Extract the [x, y] coordinate from the center of the cell holding the provided text.  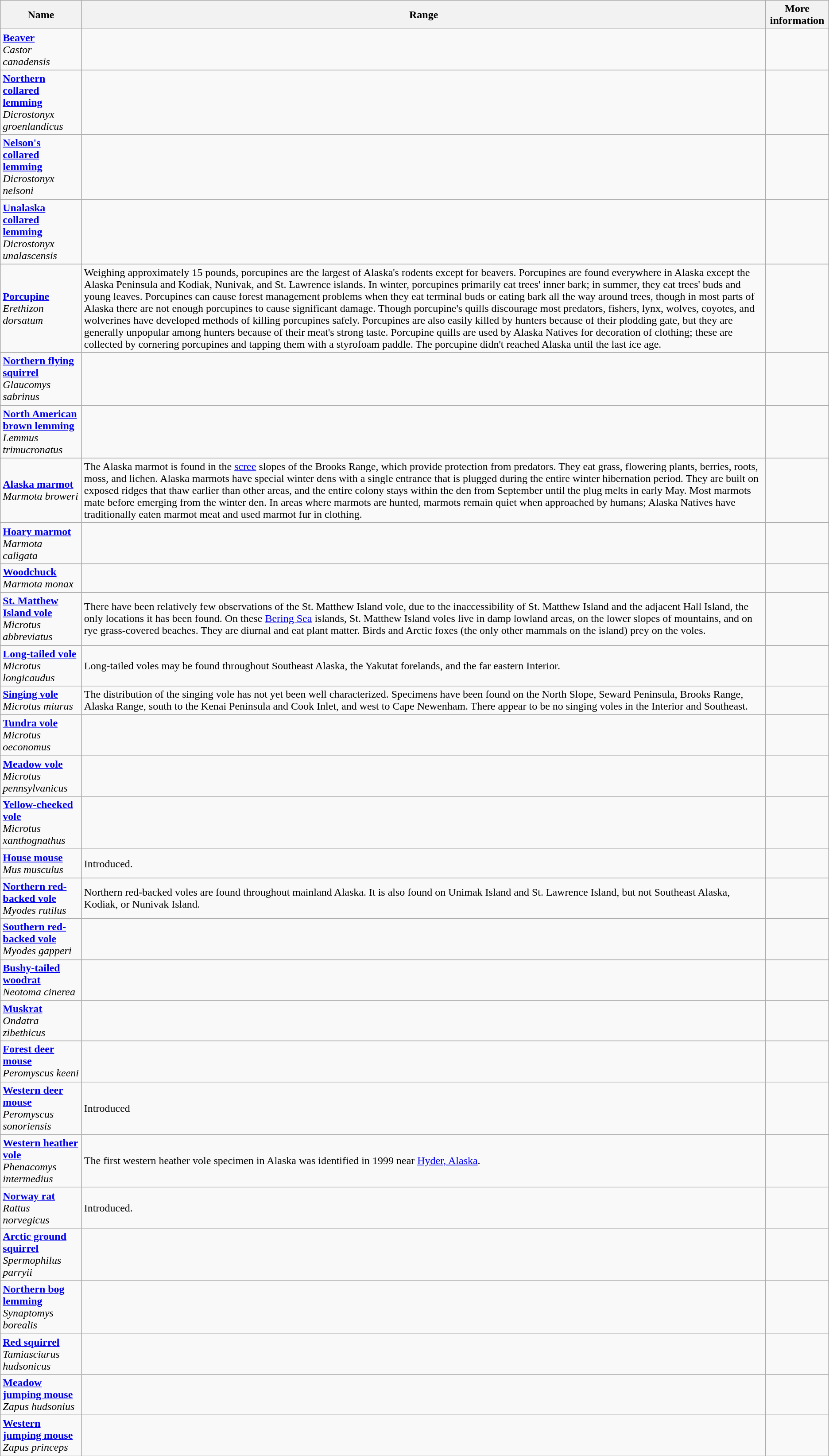
Alaska marmot Marmota broweri [41, 490]
Western deer mouse Peromyscus sonoriensis [41, 1108]
Northern bog lemming Synaptomys borealis [41, 1307]
Norway rat Rattus norvegicus [41, 1208]
Arctic ground squirrelSpermophilus parryii [41, 1254]
Western heather vole Phenacomys intermedius [41, 1161]
North American brown lemming Lemmus trimucronatus [41, 431]
Northern collared lemming Dicrostonyx groenlandicus [41, 102]
Northern red-backed vole Myodes rutilus [41, 898]
Range [423, 15]
Beaver Castor canadensis [41, 50]
Nelson's collared lemming Dicrostonyx nelsoni [41, 167]
Southern red-backed vole Myodes gapperi [41, 939]
Tundra vole Microtus oeconomus [41, 735]
Long-tailed voles may be found throughout Southeast Alaska, the Yakutat forelands, and the far eastern Interior. [423, 665]
Bushy-tailed woodrat Neotoma cinerea [41, 980]
Singing vole Microtus miurus [41, 701]
Meadow vole Microtus pennsylvanicus [41, 776]
WoodchuckMarmota monax [41, 578]
The first western heather vole specimen in Alaska was identified in 1999 near Hyder, Alaska. [423, 1161]
Hoary marmot Marmota caligata [41, 543]
Porcupine Erethizon dorsatum [41, 308]
Western jumping mouse Zapus princeps [41, 1436]
St. Matthew Island vole Microtus abbreviatus [41, 618]
Unalaska collared lemming Dicrostonyx unalascensis [41, 232]
Name [41, 15]
Meadow jumping mouse Zapus hudsonius [41, 1395]
Long-tailed vole Microtus longicaudus [41, 665]
House mouse Mus musculus [41, 864]
Red squirrelTamiasciurus hudsonicus [41, 1354]
Forest deer mouse Peromyscus keeni [41, 1061]
Introduced [423, 1108]
More information [797, 15]
Northern flying squirrel Glaucomys sabrinus [41, 379]
Muskrat Ondatra zibethicus [41, 1021]
Yellow-cheeked vole Microtus xanthognathus [41, 823]
